Locate the cell with the specified text and output its (x, y) center coordinate. 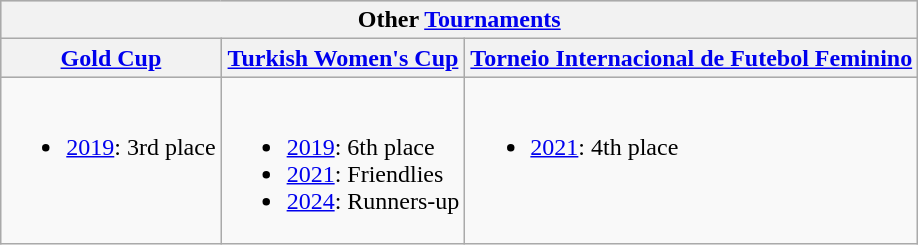
Gold Cup (111, 58)
2019: 6th place 2021: Friendlies 2024: Runners-up (343, 160)
Other Tournaments (460, 20)
Torneio Internacional de Futebol Feminino (692, 58)
2021: 4th place (692, 160)
2019: 3rd place (111, 160)
Turkish Women's Cup (343, 58)
